Extract the [X, Y] coordinate from the center of the cell holding the provided text.  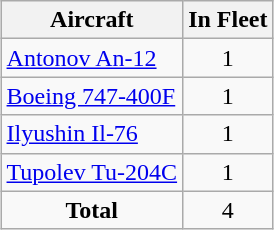
Aircraft [92, 20]
Total [92, 210]
Ilyushin Il-76 [92, 134]
Boeing 747-400F [92, 96]
4 [228, 210]
Antonov An-12 [92, 58]
Tupolev Tu-204C [92, 172]
In Fleet [228, 20]
